Extract the [x, y] coordinate from the center of the cell holding the provided text.  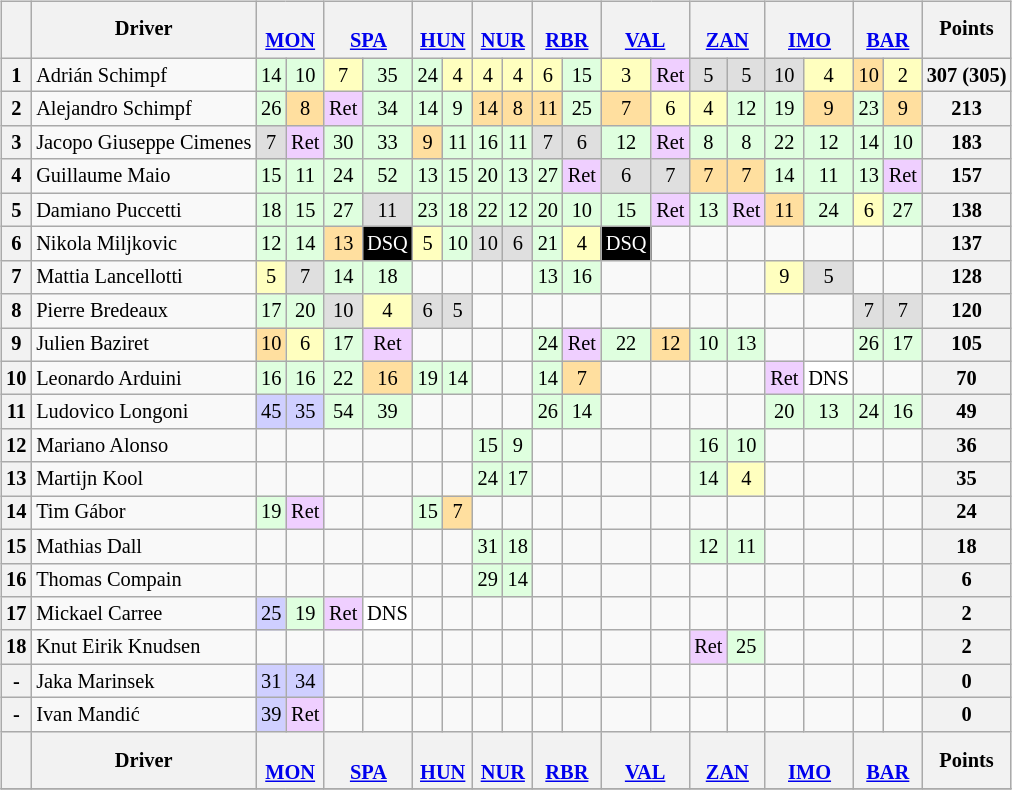
30 [343, 143]
120 [967, 311]
Pierre Bredeaux [144, 311]
137 [967, 244]
29 [488, 580]
45 [271, 412]
Mattia Lancellotti [144, 277]
Ivan Mandić [144, 715]
49 [967, 412]
Guillaume Maio [144, 176]
213 [967, 109]
Alejandro Schimpf [144, 109]
Leonardo Arduini [144, 378]
183 [967, 143]
307 (305) [967, 75]
33 [387, 143]
Knut Eirik Knudsen [144, 647]
Damiano Puccetti [144, 210]
Jacopo Giuseppe Cimenes [144, 143]
36 [967, 446]
157 [967, 176]
Julien Baziret [144, 345]
Mathias Dall [144, 546]
Mickael Carree [144, 614]
54 [343, 412]
Nikola Miljkovic [144, 244]
52 [387, 176]
Martijn Kool [144, 479]
Mariano Alonso [144, 446]
Tim Gábor [144, 513]
Jaka Marinsek [144, 681]
105 [967, 345]
Thomas Compain [144, 580]
138 [967, 210]
Adrián Schimpf [144, 75]
21 [548, 244]
Ludovico Longoni [144, 412]
70 [967, 378]
1 [16, 75]
128 [967, 277]
